Find where the given text appears and provide that cell's center as [X, Y] coordinate. 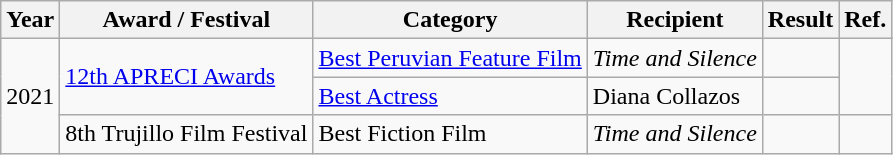
Recipient [674, 20]
12th APRECI Awards [186, 77]
Diana Collazos [674, 96]
Best Actress [450, 96]
Best Peruvian Feature Film [450, 58]
2021 [30, 96]
Ref. [866, 20]
Award / Festival [186, 20]
8th Trujillo Film Festival [186, 134]
Category [450, 20]
Best Fiction Film [450, 134]
Result [800, 20]
Year [30, 20]
